From the cell containing the given text, extract its center point as (X, Y) coordinate. 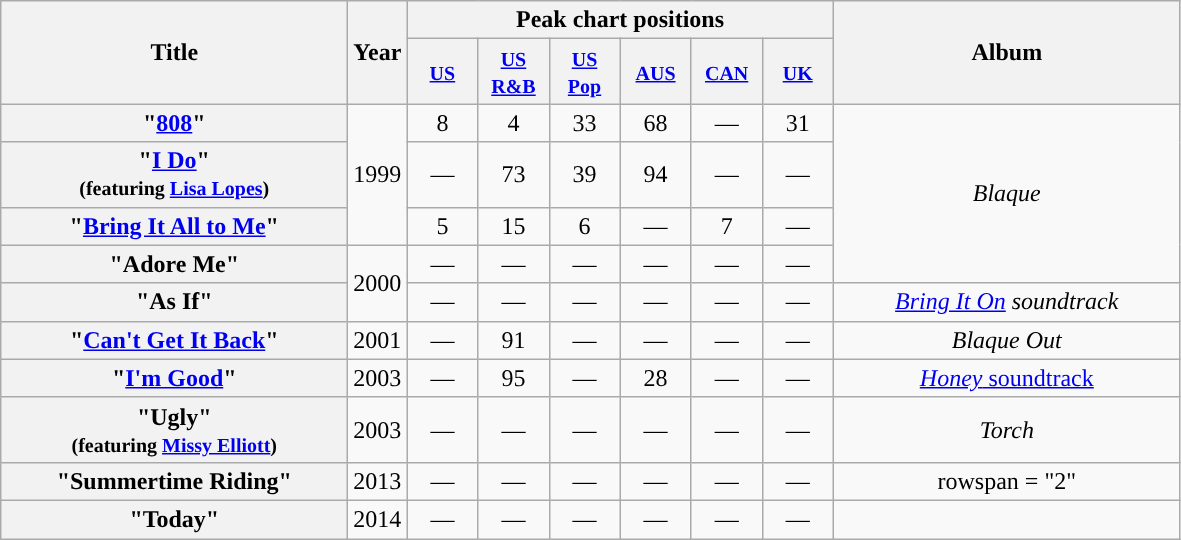
39 (584, 174)
28 (656, 378)
2001 (378, 340)
94 (656, 174)
1999 (378, 174)
Bring It On soundtrack (1006, 302)
"808" (174, 123)
"Adore Me" (174, 264)
4 (514, 123)
UK (798, 72)
Blaque (1006, 194)
CAN (726, 72)
2013 (378, 481)
5 (442, 226)
33 (584, 123)
95 (514, 378)
6 (584, 226)
2014 (378, 519)
Year (378, 52)
"I Do" (featuring Lisa Lopes) (174, 174)
8 (442, 123)
"Bring It All to Me" (174, 226)
31 (798, 123)
15 (514, 226)
68 (656, 123)
2000 (378, 283)
"Summertime Riding" (174, 481)
Peak chart positions (620, 20)
91 (514, 340)
"Ugly" (featuring Missy Elliott) (174, 430)
"As If" (174, 302)
US (442, 72)
Album (1006, 52)
AUS (656, 72)
US Pop (584, 72)
Torch (1006, 430)
"Today" (174, 519)
"I'm Good" (174, 378)
Blaque Out (1006, 340)
73 (514, 174)
Title (174, 52)
rowspan = "2" (1006, 481)
"Can't Get It Back" (174, 340)
US R&B (514, 72)
7 (726, 226)
Honey soundtrack (1006, 378)
